Identify which cell holds the provided text, then report its (X, Y) central coordinate. 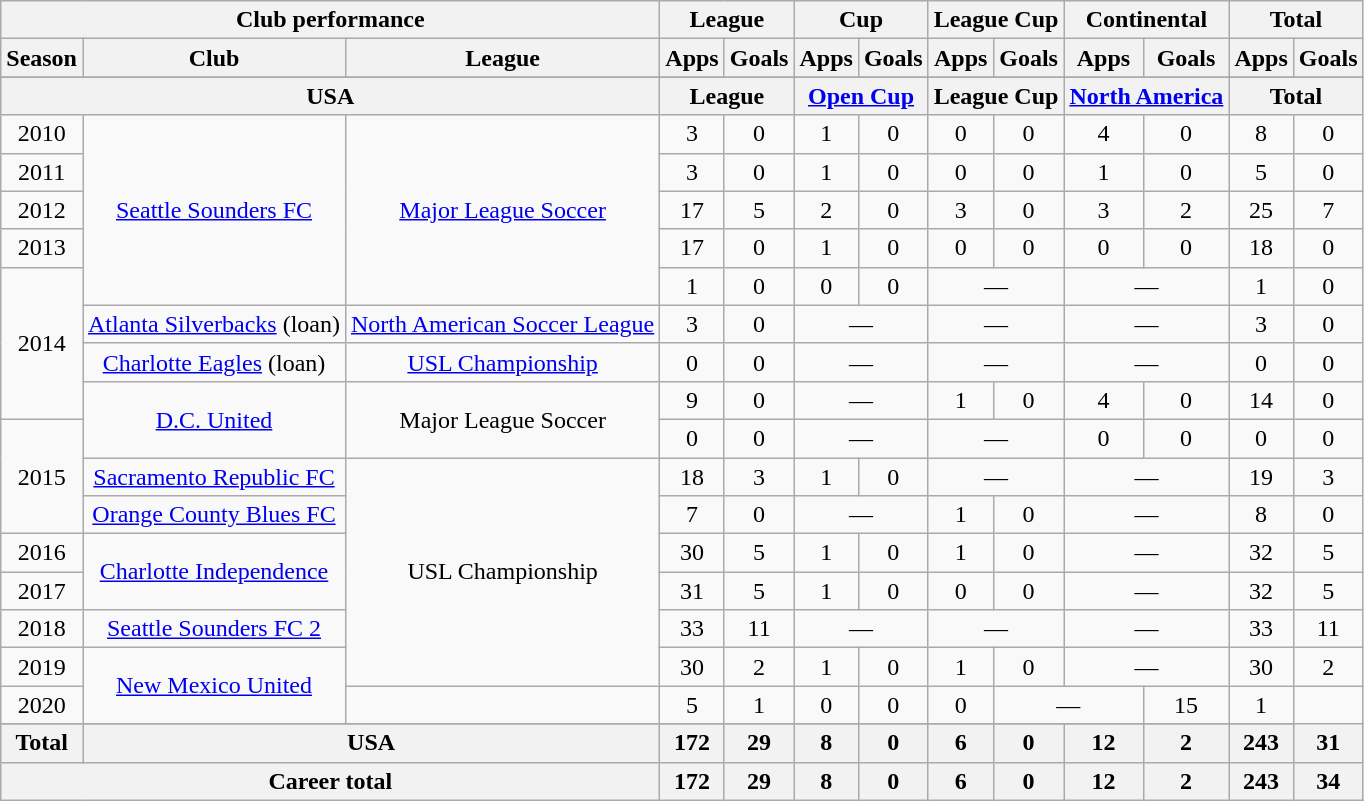
Atlanta Silverbacks (loan) (214, 324)
9 (692, 400)
2010 (42, 134)
Seattle Sounders FC (214, 210)
D.C. United (214, 419)
Career total (330, 781)
34 (1328, 781)
2011 (42, 172)
2019 (42, 667)
2014 (42, 343)
2012 (42, 210)
2020 (42, 705)
Seattle Sounders FC 2 (214, 629)
Cup (861, 20)
2016 (42, 553)
2017 (42, 591)
25 (1261, 210)
2015 (42, 476)
15 (1186, 705)
Charlotte Independence (214, 572)
2013 (42, 248)
Continental (1146, 20)
19 (1261, 477)
New Mexico United (214, 686)
Open Cup (861, 96)
Season (42, 58)
2018 (42, 629)
Orange County Blues FC (214, 515)
14 (1261, 400)
Club performance (330, 20)
Club (214, 58)
Sacramento Republic FC (214, 477)
North America (1146, 96)
North American Soccer League (502, 324)
Charlotte Eagles (loan) (214, 362)
